Detect which cell encompasses the target text, then output its [X, Y] center coordinate. 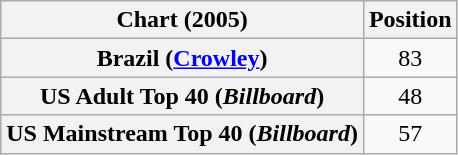
Chart (2005) [182, 20]
83 [410, 58]
57 [410, 134]
48 [410, 96]
Position [410, 20]
Brazil (Crowley) [182, 58]
US Mainstream Top 40 (Billboard) [182, 134]
US Adult Top 40 (Billboard) [182, 96]
